Locate the cell with the specified text and output its [x, y] center coordinate. 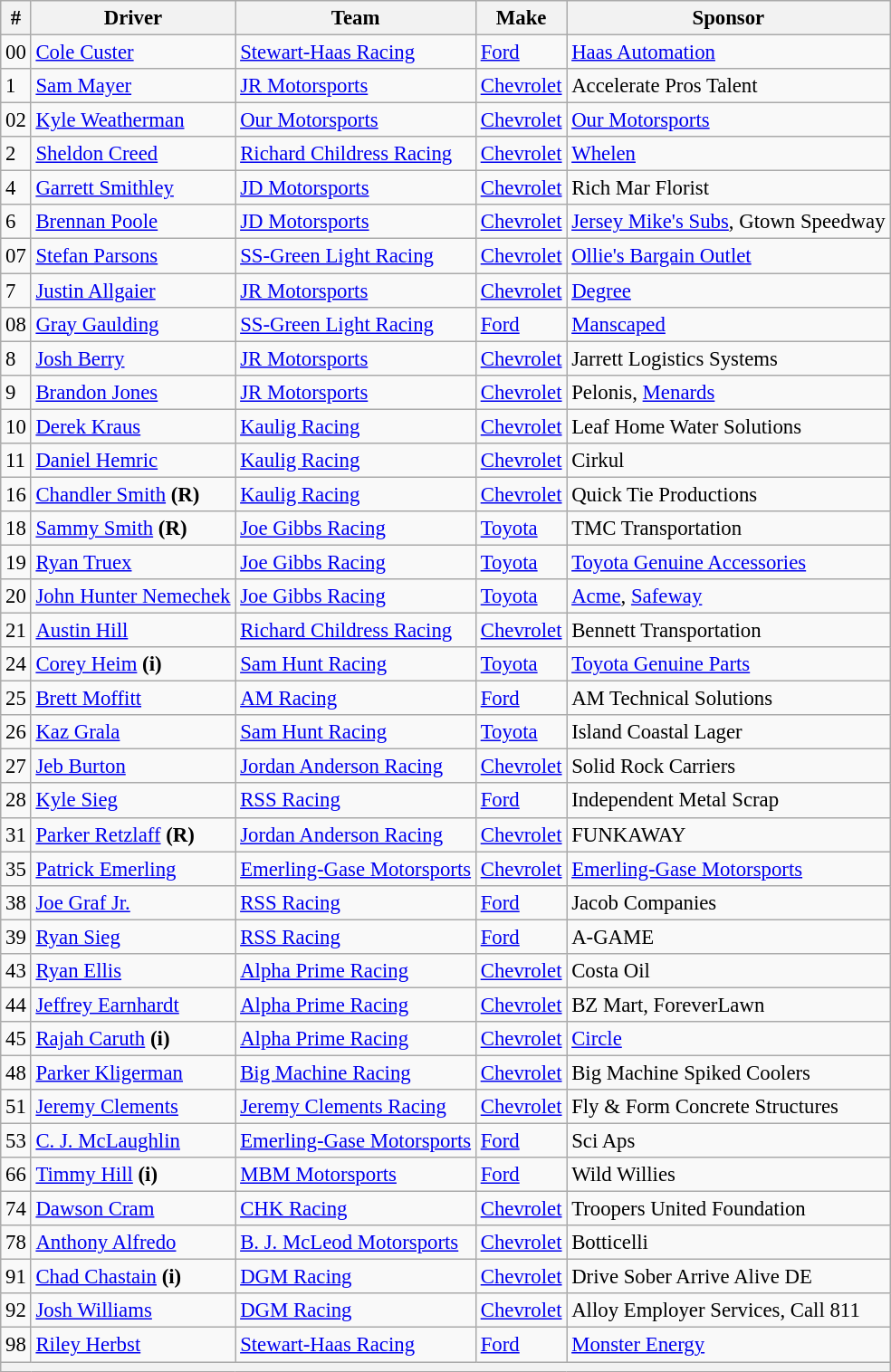
Brandon Jones [133, 392]
00 [16, 52]
Ryan Ellis [133, 971]
Josh Berry [133, 358]
Wild Willies [728, 1175]
Manscaped [728, 324]
Big Machine Racing [356, 1072]
Rich Mar Florist [728, 188]
9 [16, 392]
78 [16, 1243]
Sponsor [728, 18]
18 [16, 529]
Jersey Mike's Subs, Gtown Speedway [728, 222]
Whelen [728, 154]
Make [521, 18]
B. J. McLeod Motorsports [356, 1243]
11 [16, 461]
Botticelli [728, 1243]
98 [16, 1345]
Leaf Home Water Solutions [728, 426]
Stefan Parsons [133, 256]
Drive Sober Arrive Alive DE [728, 1277]
Chad Chastain (i) [133, 1277]
Daniel Hemric [133, 461]
6 [16, 222]
8 [16, 358]
51 [16, 1107]
C. J. McLaughlin [133, 1141]
27 [16, 767]
45 [16, 1039]
Kyle Weatherman [133, 120]
Bennett Transportation [728, 631]
Josh Williams [133, 1311]
Acme, Safeway [728, 596]
AM Technical Solutions [728, 699]
Ryan Truex [133, 562]
Dawson Cram [133, 1209]
07 [16, 256]
Quick Tie Productions [728, 494]
91 [16, 1277]
Riley Herbst [133, 1345]
Jacob Companies [728, 902]
TMC Transportation [728, 529]
Garrett Smithley [133, 188]
48 [16, 1072]
Monster Energy [728, 1345]
Jeremy Clements [133, 1107]
Toyota Genuine Parts [728, 664]
A-GAME [728, 937]
FUNKAWAY [728, 834]
Toyota Genuine Accessories [728, 562]
Degree [728, 291]
Anthony Alfredo [133, 1243]
Ollie's Bargain Outlet [728, 256]
25 [16, 699]
35 [16, 869]
Circle [728, 1039]
16 [16, 494]
AM Racing [356, 699]
Brett Moffitt [133, 699]
44 [16, 1005]
Costa Oil [728, 971]
Sheldon Creed [133, 154]
38 [16, 902]
74 [16, 1209]
CHK Racing [356, 1209]
66 [16, 1175]
4 [16, 188]
Brennan Poole [133, 222]
7 [16, 291]
Timmy Hill (i) [133, 1175]
Rajah Caruth (i) [133, 1039]
Sammy Smith (R) [133, 529]
26 [16, 732]
Justin Allgaier [133, 291]
31 [16, 834]
21 [16, 631]
39 [16, 937]
Independent Metal Scrap [728, 801]
43 [16, 971]
Chandler Smith (R) [133, 494]
Jarrett Logistics Systems [728, 358]
Accelerate Pros Talent [728, 86]
19 [16, 562]
Ryan Sieg [133, 937]
Derek Kraus [133, 426]
Joe Graf Jr. [133, 902]
2 [16, 154]
Fly & Form Concrete Structures [728, 1107]
Haas Automation [728, 52]
Sci Aps [728, 1141]
Cole Custer [133, 52]
20 [16, 596]
Kyle Sieg [133, 801]
08 [16, 324]
02 [16, 120]
Parker Retzlaff (R) [133, 834]
53 [16, 1141]
Patrick Emerling [133, 869]
Solid Rock Carriers [728, 767]
Austin Hill [133, 631]
Big Machine Spiked Coolers [728, 1072]
MBM Motorsports [356, 1175]
24 [16, 664]
92 [16, 1311]
Jeremy Clements Racing [356, 1107]
Jeffrey Earnhardt [133, 1005]
Sam Mayer [133, 86]
Cirkul [728, 461]
Alloy Employer Services, Call 811 [728, 1311]
Troopers United Foundation [728, 1209]
# [16, 18]
Kaz Grala [133, 732]
28 [16, 801]
1 [16, 86]
10 [16, 426]
Corey Heim (i) [133, 664]
Driver [133, 18]
BZ Mart, ForeverLawn [728, 1005]
Pelonis, Menards [728, 392]
Parker Kligerman [133, 1072]
Island Coastal Lager [728, 732]
Team [356, 18]
Gray Gaulding [133, 324]
Jeb Burton [133, 767]
John Hunter Nemechek [133, 596]
